Determine the [x, y] coordinate at the center of the cell enclosing the given text.  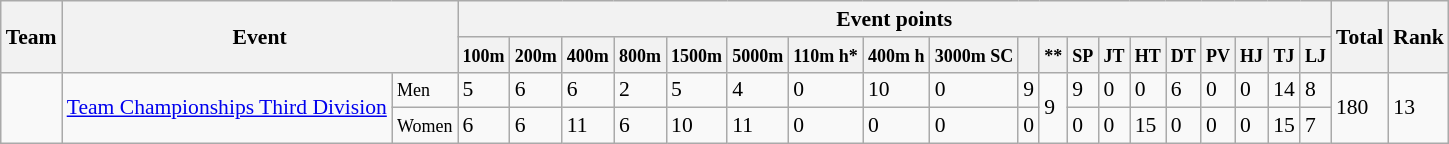
Event [260, 36]
Total [1360, 36]
Women [425, 126]
HT [1148, 55]
7 [1316, 126]
110m h* [826, 55]
400m h [896, 55]
4 [758, 90]
13 [1418, 108]
100m [484, 55]
2 [640, 90]
LJ [1316, 55]
180 [1360, 108]
Rank [1418, 36]
Men [425, 90]
** [1053, 55]
5000m [758, 55]
14 [1284, 90]
SP [1082, 55]
Team [32, 36]
DT [1184, 55]
1500m [696, 55]
JT [1114, 55]
8 [1316, 90]
PV [1218, 55]
Event points [894, 19]
TJ [1284, 55]
Team Championships Third Division [227, 108]
400m [588, 55]
200m [536, 55]
3000m SC [974, 55]
800m [640, 55]
HJ [1252, 55]
